From the cell containing the given text, extract its center point as (x, y) coordinate. 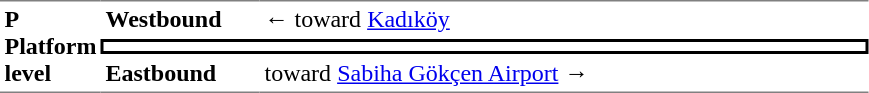
toward Sabiha Gökçen Airport → (564, 74)
PPlatform level (50, 46)
← toward Kadıköy (564, 20)
Eastbound (180, 74)
Westbound (180, 20)
